From the cell containing the given text, extract its center point as (x, y) coordinate. 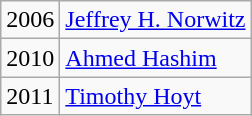
Ahmed Hashim (156, 58)
2011 (30, 96)
2010 (30, 58)
Jeffrey H. Norwitz (156, 20)
Timothy Hoyt (156, 96)
2006 (30, 20)
